Return [X, Y] of the center of cell containing provided text 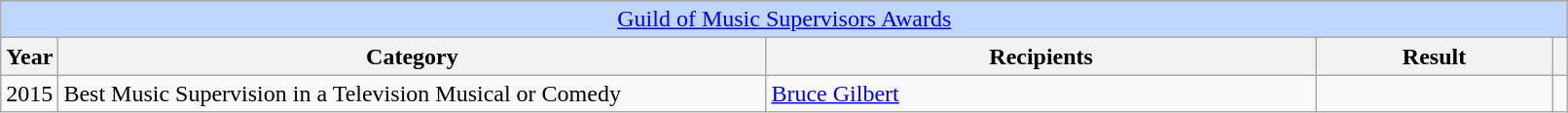
Year [29, 56]
Bruce Gilbert [1041, 94]
Result [1434, 56]
Recipients [1041, 56]
Best Music Supervision in a Television Musical or Comedy [413, 94]
2015 [29, 94]
Guild of Music Supervisors Awards [784, 19]
Category [413, 56]
